Find where the given text appears and provide that cell's center as [x, y] coordinate. 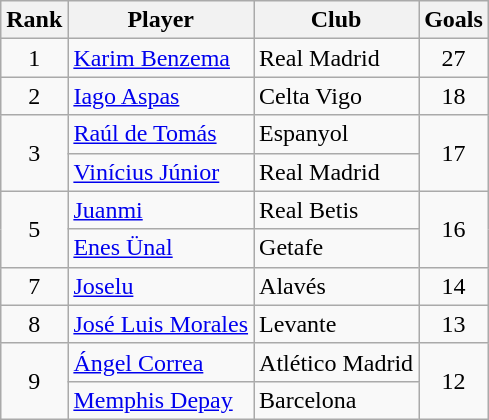
Vinícius Júnior [161, 172]
Raúl de Tomás [161, 134]
Enes Ünal [161, 248]
16 [454, 229]
Iago Aspas [161, 96]
Getafe [336, 248]
Real Betis [336, 210]
1 [34, 58]
17 [454, 153]
18 [454, 96]
José Luis Morales [161, 324]
Celta Vigo [336, 96]
7 [34, 286]
9 [34, 381]
Barcelona [336, 400]
13 [454, 324]
Espanyol [336, 134]
Ángel Correa [161, 362]
Player [161, 20]
Karim Benzema [161, 58]
Joselu [161, 286]
2 [34, 96]
Club [336, 20]
12 [454, 381]
8 [34, 324]
Memphis Depay [161, 400]
3 [34, 153]
Alavés [336, 286]
Juanmi [161, 210]
14 [454, 286]
Levante [336, 324]
5 [34, 229]
Goals [454, 20]
27 [454, 58]
Atlético Madrid [336, 362]
Rank [34, 20]
